Provide the (X, Y) coordinate of the cell's center where the given text is located.  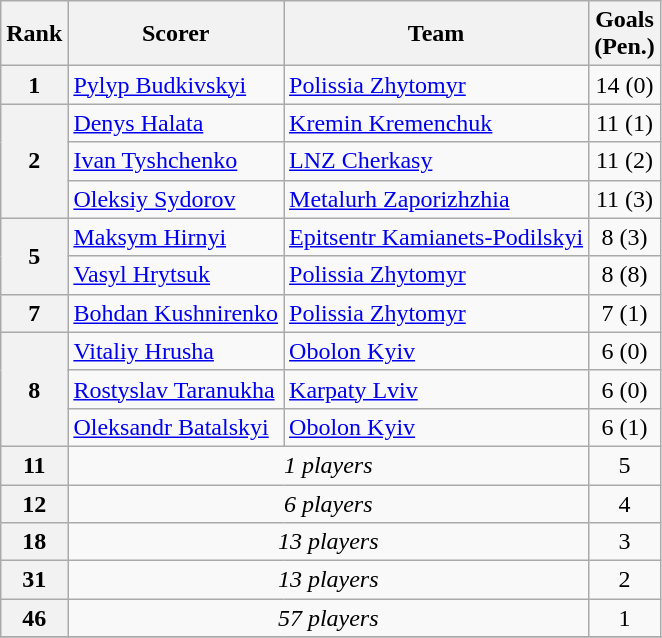
6 players (328, 503)
11 (1) (625, 123)
8 (8) (625, 275)
1 players (328, 465)
57 players (328, 618)
4 (625, 503)
Pylyp Budkivskyi (176, 85)
Metalurh Zaporizhzhia (436, 199)
11 (3) (625, 199)
7 (1) (625, 313)
6 (1) (625, 427)
Vasyl Hrytsuk (176, 275)
3 (625, 542)
Team (436, 34)
12 (34, 503)
11 (34, 465)
Rostyslav Taranukha (176, 389)
Epitsentr Kamianets-Podilskyi (436, 237)
Oleksandr Batalskyi (176, 427)
Rank (34, 34)
8 (34, 389)
11 (2) (625, 161)
18 (34, 542)
31 (34, 580)
14 (0) (625, 85)
LNZ Cherkasy (436, 161)
Scorer (176, 34)
Karpaty Lviv (436, 389)
Ivan Tyshchenko (176, 161)
8 (3) (625, 237)
Maksym Hirnyi (176, 237)
7 (34, 313)
Goals(Pen.) (625, 34)
Denys Halata (176, 123)
Vitaliy Hrusha (176, 351)
Bohdan Kushnirenko (176, 313)
46 (34, 618)
Kremin Kremenchuk (436, 123)
Oleksiy Sydorov (176, 199)
